Search for the cell housing the specified text and yield its (x, y) center coordinate. 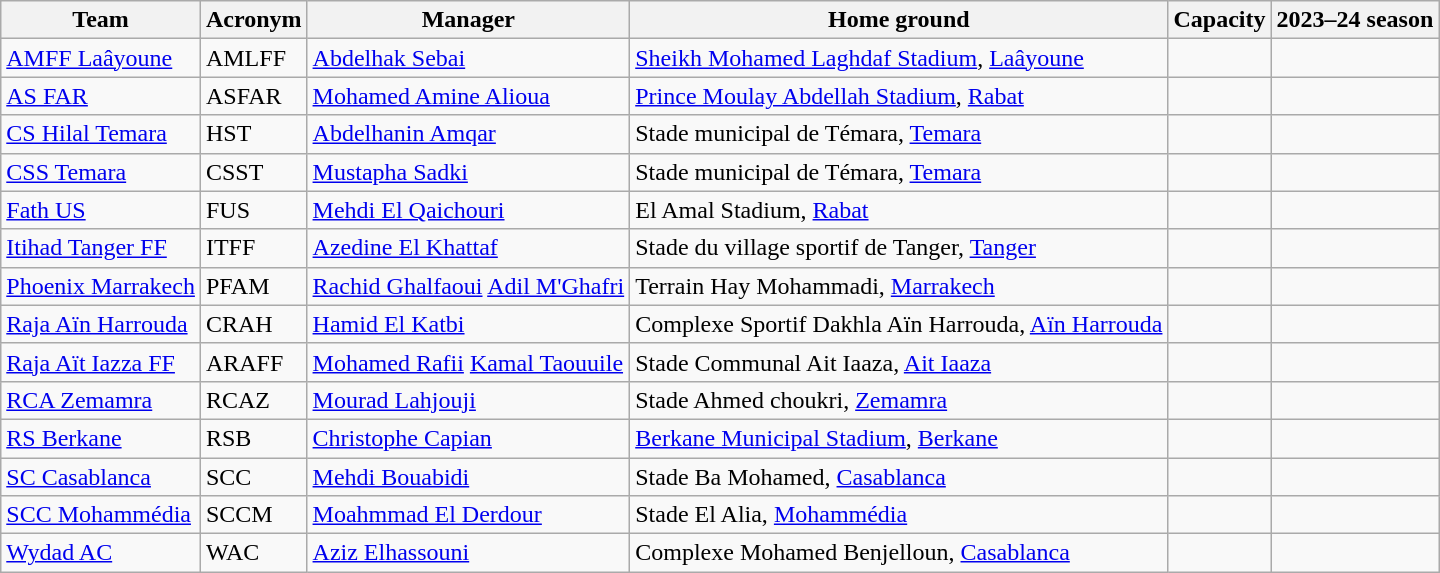
Stade Ahmed choukri, Zemamra (899, 400)
RCAZ (254, 400)
Mehdi Bouabidi (468, 477)
Prince Moulay Abdellah Stadium, Rabat (899, 96)
Aziz Elhassouni (468, 553)
Azedine El Khattaf (468, 248)
ITFF (254, 248)
AS FAR (101, 96)
Abdelhanin Amqar (468, 134)
Itihad Tanger FF (101, 248)
Wydad AC (101, 553)
CS Hilal Temara (101, 134)
Acronym (254, 20)
El Amal Stadium, Rabat (899, 210)
Stade du village sportif de Tanger, Tanger (899, 248)
HST (254, 134)
Fath US (101, 210)
Home ground (899, 20)
Stade El Alia, Mohammédia (899, 515)
Mehdi El Qaichouri (468, 210)
FUS (254, 210)
Complexe Mohamed Benjelloun, Casablanca (899, 553)
AMLFF (254, 58)
SCC (254, 477)
Manager (468, 20)
Complexe Sportif Dakhla Aïn Harrouda, Aïn Harrouda (899, 324)
Hamid El Katbi (468, 324)
2023–24 season (1355, 20)
PFAM (254, 286)
Stade Ba Mohamed, Casablanca (899, 477)
Mustapha Sadki (468, 172)
SC Casablanca (101, 477)
RSB (254, 438)
ASFAR (254, 96)
Moahmmad El Derdour (468, 515)
Phoenix Marrakech (101, 286)
Rachid Ghalfaoui Adil M'Ghafri (468, 286)
RCA Zemamra (101, 400)
Mourad Lahjouji (468, 400)
CRAH (254, 324)
Mohamed Rafii Kamal Taouuile (468, 362)
RS Berkane (101, 438)
Raja Aïn Harrouda (101, 324)
Christophe Capian (468, 438)
WAC (254, 553)
Capacity (1220, 20)
Team (101, 20)
Berkane Municipal Stadium, Berkane (899, 438)
SCC Mohammédia (101, 515)
AMFF Laâyoune (101, 58)
Mohamed Amine Alioua (468, 96)
CSST (254, 172)
Stade Communal Ait Iaaza, Ait Iaaza (899, 362)
Sheikh Mohamed Laghdaf Stadium, Laâyoune (899, 58)
Terrain Hay Mohammadi, Marrakech (899, 286)
Raja Aït Iazza FF (101, 362)
CSS Temara (101, 172)
SCCM (254, 515)
ARAFF (254, 362)
Abdelhak Sebai (468, 58)
